Return (X, Y) of the center of cell containing provided text 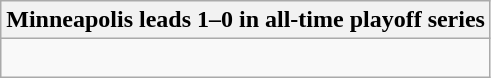
Minneapolis leads 1–0 in all-time playoff series (246, 20)
